Provide the (X, Y) coordinate of the cell's center where the given text is located.  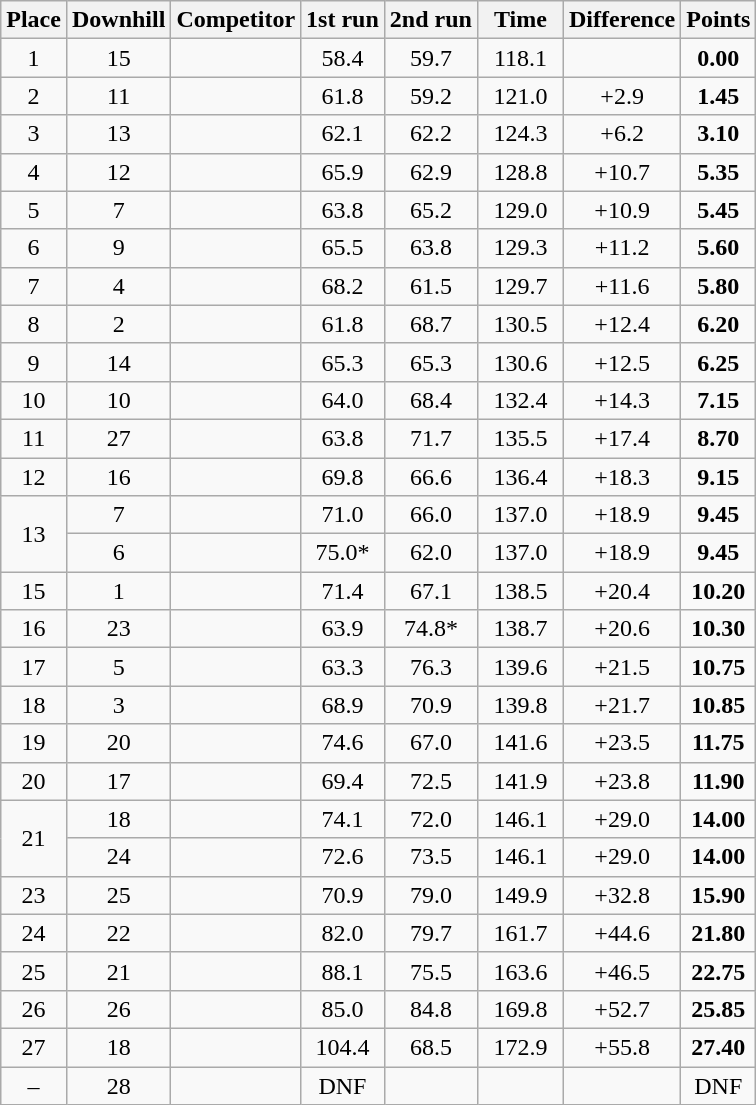
79.7 (430, 933)
73.5 (430, 857)
6.20 (718, 324)
172.9 (520, 1047)
+12.4 (622, 324)
163.6 (520, 971)
8.70 (718, 438)
63.9 (343, 629)
66.6 (430, 477)
5.60 (718, 248)
+10.9 (622, 210)
6.25 (718, 362)
+18.3 (622, 477)
+32.8 (622, 895)
Time (520, 20)
+10.7 (622, 172)
62.9 (430, 172)
19 (34, 743)
11.75 (718, 743)
135.5 (520, 438)
62.1 (343, 134)
+23.5 (622, 743)
69.4 (343, 781)
118.1 (520, 58)
+46.5 (622, 971)
66.0 (430, 515)
136.4 (520, 477)
124.3 (520, 134)
74.6 (343, 743)
+55.8 (622, 1047)
141.9 (520, 781)
59.2 (430, 96)
65.9 (343, 172)
139.6 (520, 667)
22 (118, 933)
74.8* (430, 629)
Competitor (236, 20)
15.90 (718, 895)
138.5 (520, 591)
1.45 (718, 96)
72.0 (430, 819)
67.1 (430, 591)
+21.5 (622, 667)
Downhill (118, 20)
130.6 (520, 362)
– (34, 1085)
65.5 (343, 248)
59.7 (430, 58)
+14.3 (622, 400)
128.8 (520, 172)
74.1 (343, 819)
2nd run (430, 20)
21.80 (718, 933)
129.3 (520, 248)
9.15 (718, 477)
139.8 (520, 705)
+12.5 (622, 362)
+44.6 (622, 933)
85.0 (343, 1009)
5.45 (718, 210)
71.0 (343, 515)
22.75 (718, 971)
121.0 (520, 96)
67.0 (430, 743)
63.3 (343, 667)
3.10 (718, 134)
+6.2 (622, 134)
+23.8 (622, 781)
68.5 (430, 1047)
130.5 (520, 324)
0.00 (718, 58)
161.7 (520, 933)
+21.7 (622, 705)
65.2 (430, 210)
149.9 (520, 895)
72.6 (343, 857)
79.0 (430, 895)
1st run (343, 20)
8 (34, 324)
+20.6 (622, 629)
+2.9 (622, 96)
68.7 (430, 324)
7.15 (718, 400)
Points (718, 20)
129.7 (520, 286)
71.4 (343, 591)
82.0 (343, 933)
5.35 (718, 172)
169.8 (520, 1009)
71.7 (430, 438)
+52.7 (622, 1009)
61.5 (430, 286)
62.2 (430, 134)
88.1 (343, 971)
58.4 (343, 58)
129.0 (520, 210)
+11.2 (622, 248)
5.80 (718, 286)
68.2 (343, 286)
27.40 (718, 1047)
141.6 (520, 743)
84.8 (430, 1009)
+17.4 (622, 438)
69.8 (343, 477)
64.0 (343, 400)
75.5 (430, 971)
75.0* (343, 553)
10.85 (718, 705)
25.85 (718, 1009)
72.5 (430, 781)
Place (34, 20)
76.3 (430, 667)
+11.6 (622, 286)
+20.4 (622, 591)
10.30 (718, 629)
132.4 (520, 400)
28 (118, 1085)
68.9 (343, 705)
14 (118, 362)
104.4 (343, 1047)
62.0 (430, 553)
68.4 (430, 400)
Difference (622, 20)
138.7 (520, 629)
10.75 (718, 667)
11.90 (718, 781)
10.20 (718, 591)
